Return the (x, y) coordinate for the center point of the cell that contains the specified text.  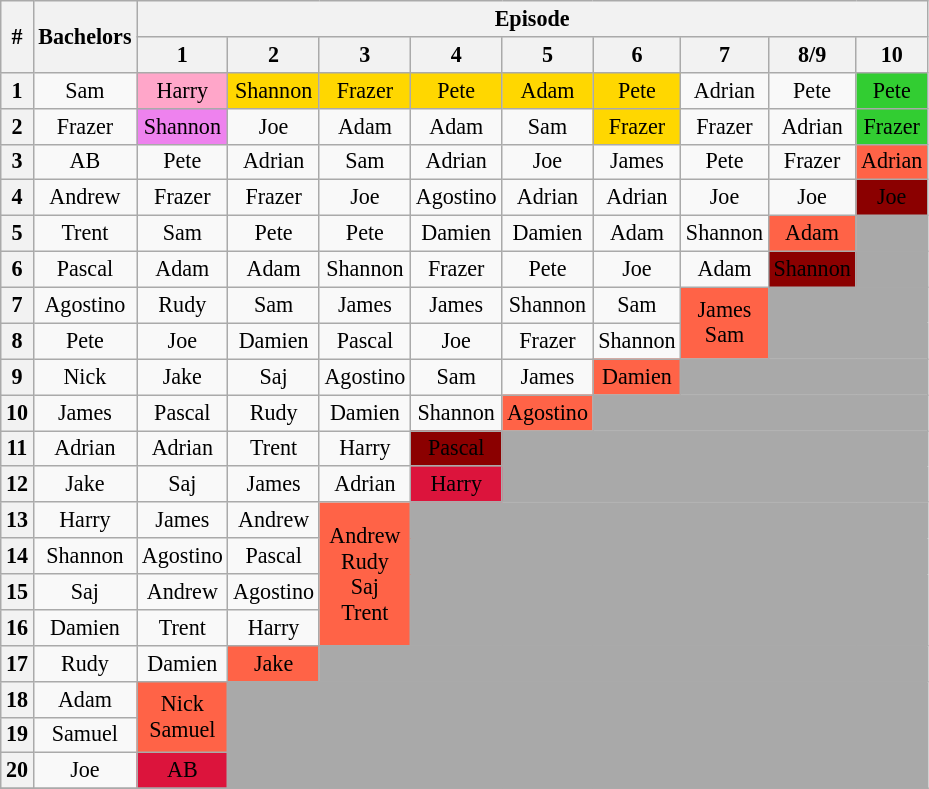
Nick (85, 377)
12 (17, 484)
Samuel (85, 735)
19 (17, 735)
8/9 (812, 54)
JamesSam (725, 323)
NickSamuel (182, 717)
8 (17, 341)
20 (17, 771)
16 (17, 627)
15 (17, 591)
AndrewRudySajTrent (364, 574)
13 (17, 520)
11 (17, 448)
14 (17, 556)
Bachelors (85, 36)
17 (17, 663)
9 (17, 377)
Episode (532, 18)
# (17, 36)
18 (17, 699)
